Locate the cell with the specified text and output its [x, y] center coordinate. 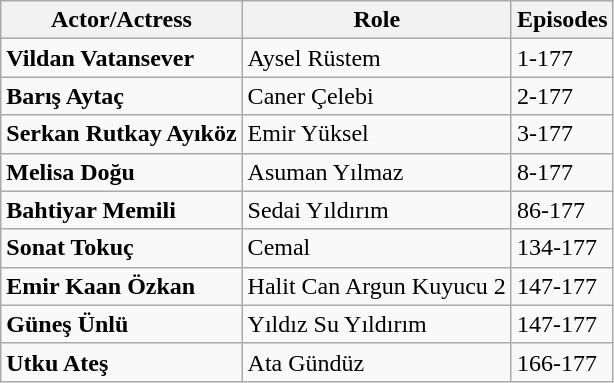
8-177 [562, 172]
Ata Gündüz [376, 362]
Asuman Yılmaz [376, 172]
Melisa Doğu [122, 172]
Sonat Tokuç [122, 248]
Sedai Yıldırım [376, 210]
Episodes [562, 20]
1-177 [562, 58]
Yıldız Su Yıldırım [376, 324]
166-177 [562, 362]
Barış Aytaç [122, 96]
Vildan Vatansever [122, 58]
Serkan Rutkay Ayıköz [122, 134]
2-177 [562, 96]
Aysel Rüstem [376, 58]
86-177 [562, 210]
Actor/Actress [122, 20]
Halit Can Argun Kuyucu 2 [376, 286]
Cemal [376, 248]
Güneş Ünlü [122, 324]
Emir Kaan Özkan [122, 286]
Utku Ateş [122, 362]
3-177 [562, 134]
Emir Yüksel [376, 134]
134-177 [562, 248]
Role [376, 20]
Bahtiyar Memili [122, 210]
Caner Çelebi [376, 96]
